Extract the [X, Y] coordinate from the center of the cell holding the provided text.  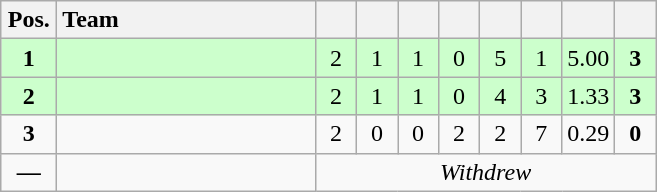
Team [186, 20]
Withdrew [485, 172]
5.00 [588, 58]
4 [500, 96]
— [29, 172]
5 [500, 58]
0.29 [588, 134]
1.33 [588, 96]
7 [542, 134]
Pos. [29, 20]
